Identify which cell holds the provided text, then report its (X, Y) central coordinate. 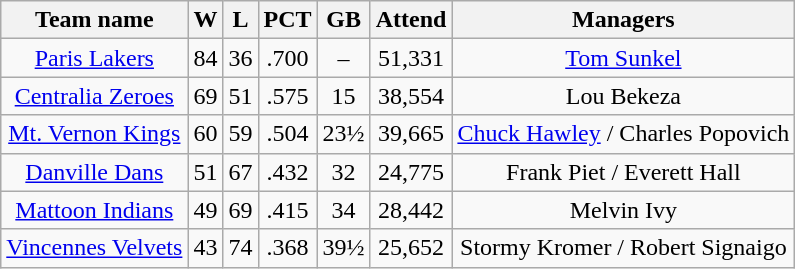
Managers (624, 20)
.432 (288, 172)
Paris Lakers (94, 58)
51,331 (411, 58)
84 (206, 58)
Centralia Zeroes (94, 96)
.700 (288, 58)
Chuck Hawley / Charles Popovich (624, 134)
GB (344, 20)
W (206, 20)
Melvin Ivy (624, 210)
Team name (94, 20)
25,652 (411, 248)
32 (344, 172)
L (240, 20)
39,665 (411, 134)
PCT (288, 20)
43 (206, 248)
74 (240, 248)
.575 (288, 96)
39½ (344, 248)
49 (206, 210)
.415 (288, 210)
38,554 (411, 96)
.504 (288, 134)
.368 (288, 248)
24,775 (411, 172)
36 (240, 58)
– (344, 58)
Mt. Vernon Kings (94, 134)
Danville Dans (94, 172)
Stormy Kromer / Robert Signaigo (624, 248)
67 (240, 172)
59 (240, 134)
Mattoon Indians (94, 210)
34 (344, 210)
28,442 (411, 210)
Tom Sunkel (624, 58)
23½ (344, 134)
60 (206, 134)
Vincennes Velvets (94, 248)
Attend (411, 20)
15 (344, 96)
Frank Piet / Everett Hall (624, 172)
Lou Bekeza (624, 96)
